Determine the [X, Y] coordinate at the center of the cell enclosing the given text.  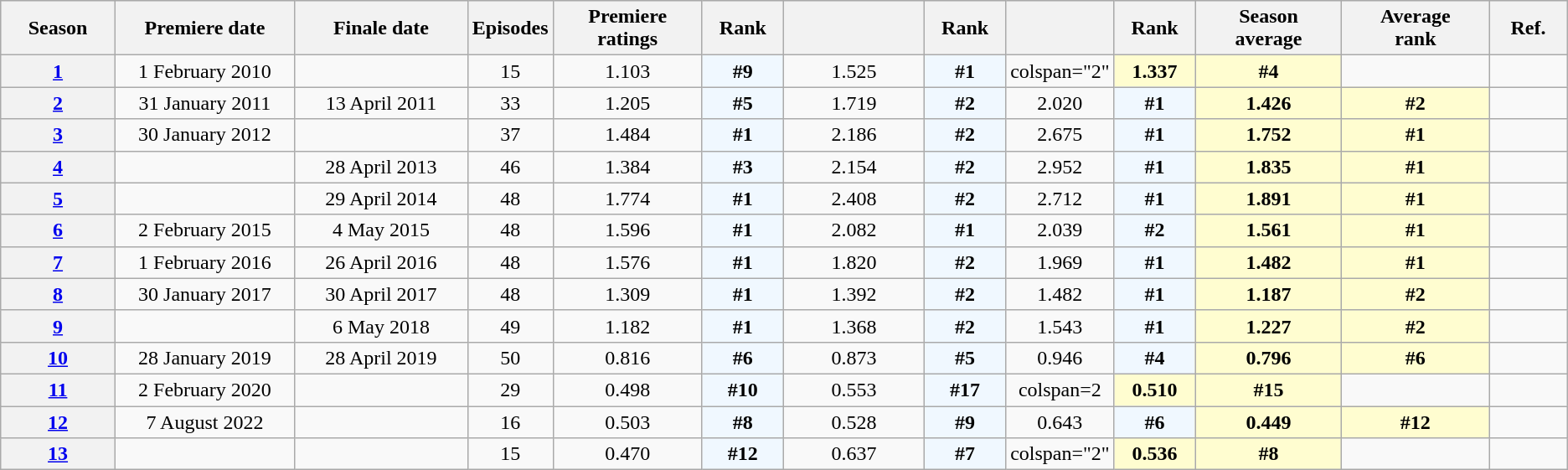
2.675 [1060, 135]
0.816 [627, 358]
0.796 [1268, 358]
2 February 2020 [204, 390]
1.596 [627, 230]
29 April 2014 [382, 199]
2.039 [1060, 230]
1.392 [854, 294]
1.774 [627, 199]
2.082 [854, 230]
0.536 [1154, 454]
13 [59, 454]
1.543 [1060, 326]
0.643 [1060, 421]
1.719 [854, 103]
1.525 [854, 71]
6 [59, 230]
1.205 [627, 103]
Ref. [1529, 28]
1.426 [1268, 103]
28 April 2019 [382, 358]
1.337 [1154, 71]
#7 [965, 454]
2.020 [1060, 103]
1.227 [1268, 326]
7 August 2022 [204, 421]
Episodes [510, 28]
0.873 [854, 358]
1.484 [627, 135]
16 [510, 421]
#3 [742, 167]
8 [59, 294]
3 [59, 135]
0.946 [1060, 358]
5 [59, 199]
28 April 2013 [382, 167]
Premiere date [204, 28]
0.553 [854, 390]
0.637 [854, 454]
2 [59, 103]
6 May 2018 [382, 326]
7 [59, 262]
#10 [742, 390]
1.576 [627, 262]
4 May 2015 [382, 230]
2.952 [1060, 167]
Season [59, 28]
1.752 [1268, 135]
30 January 2017 [204, 294]
0.449 [1268, 421]
10 [59, 358]
31 January 2011 [204, 103]
29 [510, 390]
49 [510, 326]
Finale date [382, 28]
50 [510, 358]
13 April 2011 [382, 103]
28 January 2019 [204, 358]
0.510 [1154, 390]
46 [510, 167]
26 April 2016 [382, 262]
0.470 [627, 454]
2.408 [854, 199]
#15 [1268, 390]
9 [59, 326]
1.187 [1268, 294]
Premiereratings [627, 28]
0.503 [627, 421]
2 February 2015 [204, 230]
1.835 [1268, 167]
1.309 [627, 294]
11 [59, 390]
12 [59, 421]
1 [59, 71]
Averagerank [1416, 28]
30 January 2012 [204, 135]
1.891 [1268, 199]
0.498 [627, 390]
4 [59, 167]
2.154 [854, 167]
1 February 2010 [204, 71]
#17 [965, 390]
1.969 [1060, 262]
33 [510, 103]
1.820 [854, 262]
1 February 2016 [204, 262]
1.384 [627, 167]
0.528 [854, 421]
1.368 [854, 326]
1.561 [1268, 230]
37 [510, 135]
2.712 [1060, 199]
2.186 [854, 135]
colspan=2 [1060, 390]
1.182 [627, 326]
1.103 [627, 71]
30 April 2017 [382, 294]
Seasonaverage [1268, 28]
